Detect which cell encompasses the target text, then output its [x, y] center coordinate. 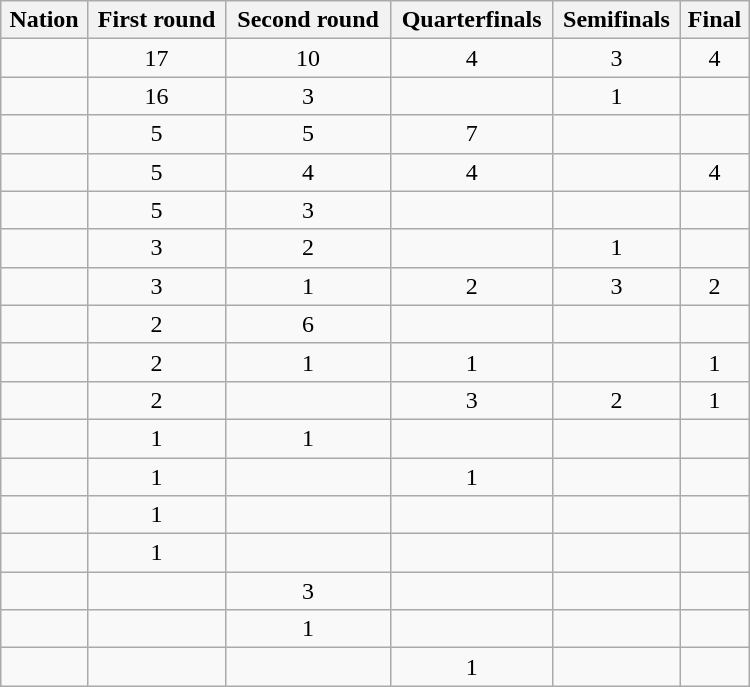
Final [714, 20]
10 [308, 58]
Second round [308, 20]
Nation [44, 20]
First round [156, 20]
7 [472, 134]
6 [308, 324]
Quarterfinals [472, 20]
17 [156, 58]
16 [156, 96]
Semifinals [616, 20]
